Provide the [X, Y] coordinate of the cell's center where the given text is located.  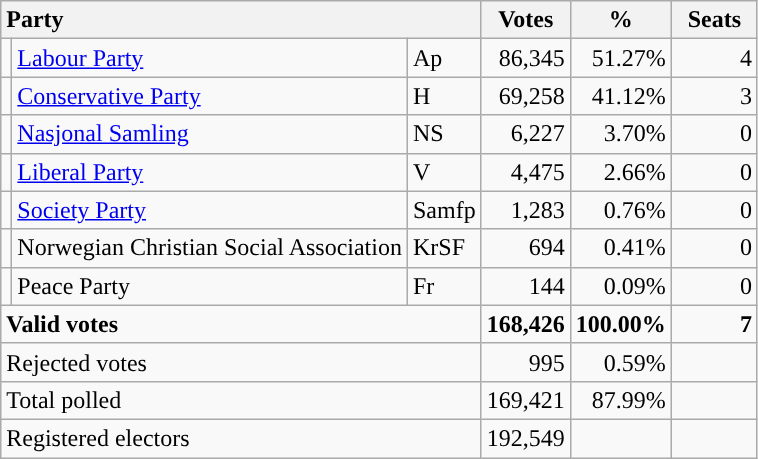
694 [526, 248]
Society Party [210, 210]
Peace Party [210, 286]
Rejected votes [241, 362]
86,345 [526, 58]
6,227 [526, 134]
4 [714, 58]
3 [714, 96]
H [444, 96]
Norwegian Christian Social Association [210, 248]
995 [526, 362]
Seats [714, 20]
Conservative Party [210, 96]
168,426 [526, 324]
Liberal Party [210, 172]
Ap [444, 58]
Labour Party [210, 58]
Nasjonal Samling [210, 134]
144 [526, 286]
1,283 [526, 210]
Total polled [241, 400]
Votes [526, 20]
Valid votes [241, 324]
Registered electors [241, 438]
7 [714, 324]
100.00% [620, 324]
0.59% [620, 362]
169,421 [526, 400]
192,549 [526, 438]
2.66% [620, 172]
4,475 [526, 172]
0.41% [620, 248]
KrSF [444, 248]
69,258 [526, 96]
NS [444, 134]
% [620, 20]
Fr [444, 286]
0.76% [620, 210]
Samfp [444, 210]
Party [241, 20]
87.99% [620, 400]
41.12% [620, 96]
0.09% [620, 286]
3.70% [620, 134]
51.27% [620, 58]
V [444, 172]
